Capture the cell that displays the provided text and extract its (x, y) central coordinate. 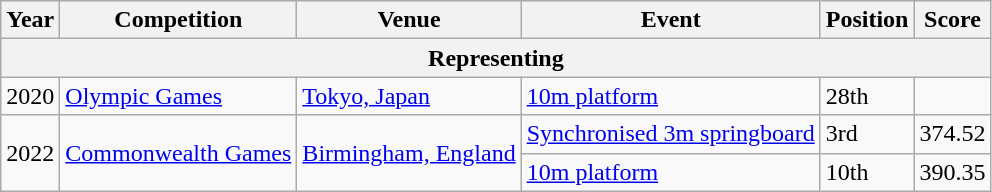
374.52 (952, 134)
Commonwealth Games (178, 153)
2020 (30, 96)
3rd (867, 134)
Birmingham, England (409, 153)
28th (867, 96)
Year (30, 20)
Event (670, 20)
Competition (178, 20)
Score (952, 20)
Synchronised 3m springboard (670, 134)
Position (867, 20)
10th (867, 172)
Venue (409, 20)
Tokyo, Japan (409, 96)
390.35 (952, 172)
Olympic Games (178, 96)
Representing (496, 58)
2022 (30, 153)
